Identify which cell holds the provided text, then report its (X, Y) central coordinate. 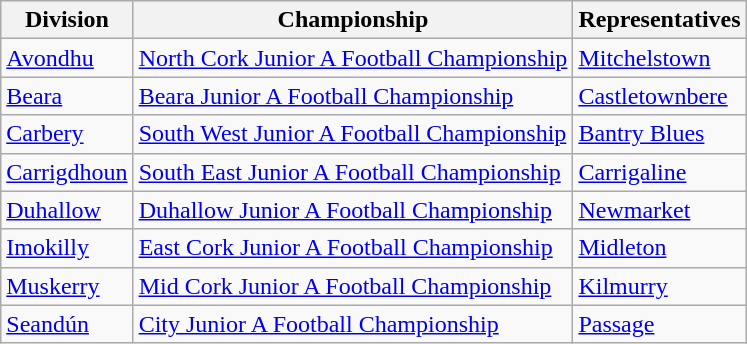
East Cork Junior A Football Championship (353, 248)
South East Junior A Football Championship (353, 172)
Imokilly (67, 248)
South West Junior A Football Championship (353, 134)
Midleton (660, 248)
Mid Cork Junior A Football Championship (353, 286)
Duhallow (67, 210)
Bantry Blues (660, 134)
Castletownbere (660, 96)
Muskerry (67, 286)
Division (67, 20)
Carbery (67, 134)
Beara Junior A Football Championship (353, 96)
Carrigaline (660, 172)
Newmarket (660, 210)
Seandún (67, 324)
Passage (660, 324)
Avondhu (67, 58)
City Junior A Football Championship (353, 324)
North Cork Junior A Football Championship (353, 58)
Championship (353, 20)
Carrigdhoun (67, 172)
Beara (67, 96)
Mitchelstown (660, 58)
Duhallow Junior A Football Championship (353, 210)
Kilmurry (660, 286)
Representatives (660, 20)
